For the text-containing cell, return its midpoint in [x, y] coordinate format. 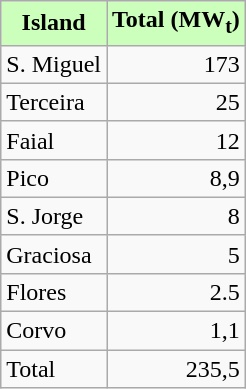
8,9 [176, 178]
S. Jorge [54, 216]
Terceira [54, 102]
Pico [54, 178]
25 [176, 102]
8 [176, 216]
235,5 [176, 369]
Island [54, 23]
Flores [54, 292]
5 [176, 254]
1,1 [176, 331]
Faial [54, 140]
Total (MWt) [176, 23]
Total [54, 369]
12 [176, 140]
Corvo [54, 331]
S. Miguel [54, 64]
173 [176, 64]
Graciosa [54, 254]
2.5 [176, 292]
